Extract the [X, Y] coordinate from the center of the cell holding the provided text.  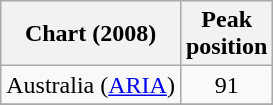
91 [226, 85]
Chart (2008) [91, 34]
Australia (ARIA) [91, 85]
Peakposition [226, 34]
